Return [x, y] of the center of cell containing provided text 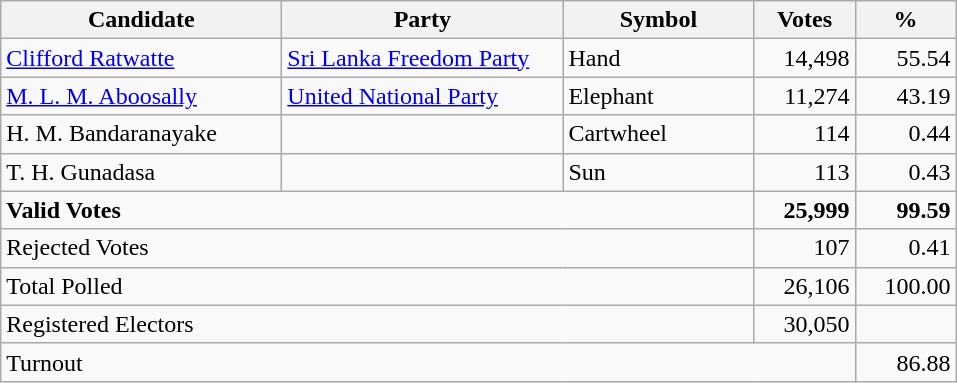
Cartwheel [658, 134]
25,999 [804, 210]
United National Party [422, 96]
43.19 [906, 96]
114 [804, 134]
Registered Electors [378, 324]
Clifford Ratwatte [142, 58]
99.59 [906, 210]
Total Polled [378, 286]
11,274 [804, 96]
T. H. Gunadasa [142, 172]
26,106 [804, 286]
14,498 [804, 58]
100.00 [906, 286]
% [906, 20]
107 [804, 248]
86.88 [906, 362]
0.43 [906, 172]
Valid Votes [378, 210]
Sun [658, 172]
Turnout [428, 362]
113 [804, 172]
55.54 [906, 58]
0.44 [906, 134]
Candidate [142, 20]
H. M. Bandaranayake [142, 134]
Votes [804, 20]
Elephant [658, 96]
0.41 [906, 248]
Rejected Votes [378, 248]
Sri Lanka Freedom Party [422, 58]
Symbol [658, 20]
30,050 [804, 324]
M. L. M. Aboosally [142, 96]
Party [422, 20]
Hand [658, 58]
